Return [x, y] of the center of cell containing provided text 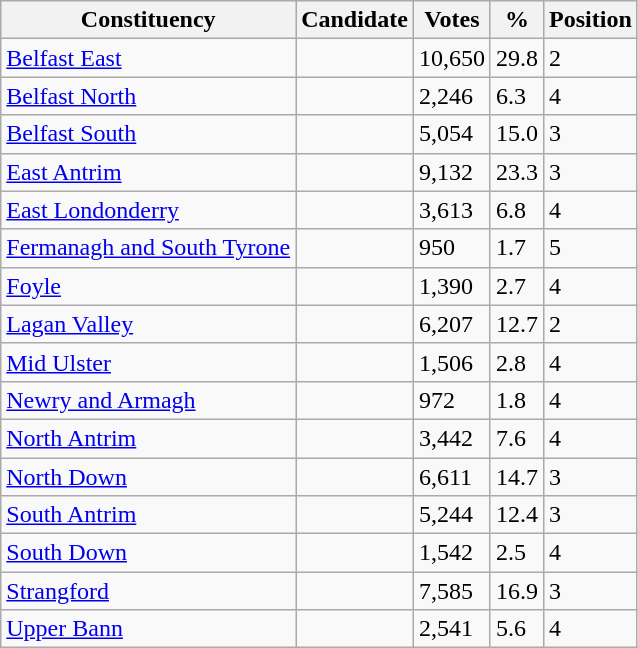
23.3 [516, 172]
Fermanagh and South Tyrone [148, 248]
5.6 [516, 629]
Upper Bann [148, 629]
1.8 [516, 400]
Constituency [148, 20]
2,246 [452, 96]
2.7 [516, 286]
6,611 [452, 477]
5 [591, 248]
North Down [148, 477]
7.6 [516, 438]
Position [591, 20]
6.3 [516, 96]
Lagan Valley [148, 324]
South Antrim [148, 515]
Mid Ulster [148, 362]
6,207 [452, 324]
1,390 [452, 286]
2.5 [516, 553]
1,506 [452, 362]
Votes [452, 20]
South Down [148, 553]
15.0 [516, 134]
3,613 [452, 210]
950 [452, 248]
7,585 [452, 591]
Belfast North [148, 96]
1,542 [452, 553]
Newry and Armagh [148, 400]
5,054 [452, 134]
5,244 [452, 515]
9,132 [452, 172]
29.8 [516, 58]
14.7 [516, 477]
1.7 [516, 248]
972 [452, 400]
2,541 [452, 629]
12.7 [516, 324]
12.4 [516, 515]
3,442 [452, 438]
Strangford [148, 591]
% [516, 20]
East Antrim [148, 172]
Foyle [148, 286]
6.8 [516, 210]
Belfast South [148, 134]
16.9 [516, 591]
Belfast East [148, 58]
East Londonderry [148, 210]
10,650 [452, 58]
North Antrim [148, 438]
2.8 [516, 362]
Candidate [355, 20]
